Output the [X, Y] coordinate of the center of the cell containing the given text.  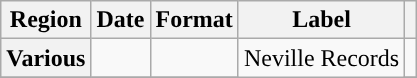
Region [46, 20]
Various [46, 58]
Label [321, 20]
Neville Records [321, 58]
Format [194, 20]
Date [120, 20]
